Provide the (x, y) coordinate of the cell's center where the given text is located.  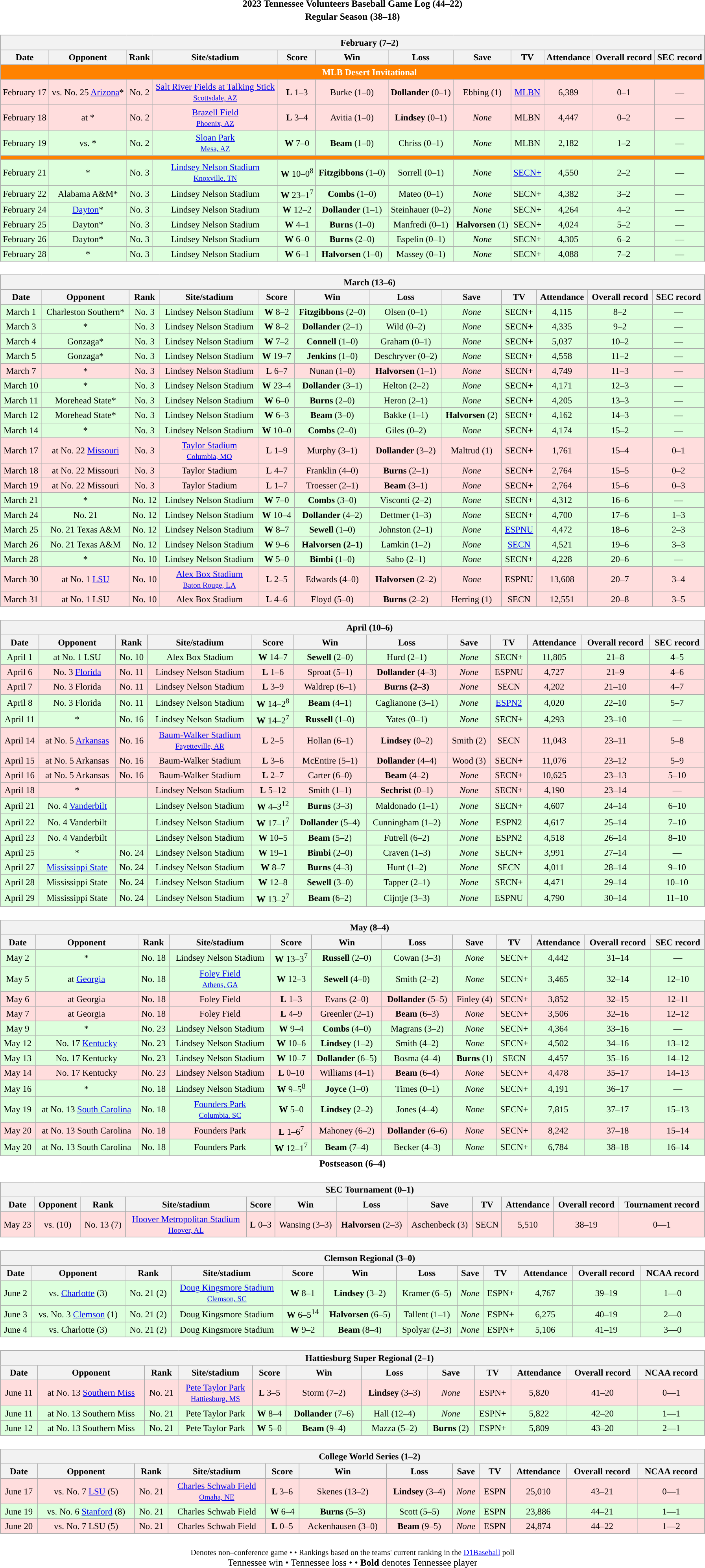
3,465 (558, 979)
L 0–5 (282, 1526)
Edwards (4–0) (332, 579)
February (7–2) (352, 43)
6–10 (677, 806)
10,625 (554, 775)
4,293 (554, 719)
Dollander (5–4) (330, 822)
25–14 (615, 822)
Combs (4–0) (347, 1028)
Beam (9–5) (419, 1526)
7,815 (558, 1110)
30–14 (615, 898)
May 13 (18, 1058)
Bakke (1–1) (406, 415)
W 12–3 (291, 979)
4–7 (677, 687)
25,010 (538, 1491)
W 12–2 (297, 209)
Baum-Walker StadiumFayetteville, AR (200, 740)
32–16 (618, 1014)
Storm (7–2) (324, 1393)
42–20 (602, 1413)
37–17 (618, 1110)
June 19 (19, 1511)
4,471 (554, 882)
W 23–17 (297, 194)
27–14 (615, 853)
Espelin (0–1) (421, 239)
12–12 (677, 1014)
5,809 (539, 1428)
vs. No. 3 Clemson (1) (78, 1314)
1,761 (562, 450)
12–3 (620, 386)
Hurd (2–1) (407, 657)
L 1–67 (291, 1131)
March 26 (21, 544)
at * (88, 118)
W 17–17 (273, 822)
41–19 (607, 1330)
4,447 (568, 118)
W 12–8 (273, 882)
Deschryver (0–2) (406, 356)
Burke (1–0) (352, 92)
4,190 (554, 790)
April 8 (20, 703)
June 4 (16, 1330)
39–19 (607, 1293)
44–22 (602, 1526)
February 28 (25, 254)
March 10 (21, 386)
Halvorsen (1–1) (406, 371)
Combs (1–0) (352, 194)
4,700 (562, 515)
SEC Tournament (0–1) (352, 1189)
April 23 (20, 838)
11,043 (554, 740)
Mazza (5–2) (394, 1428)
8–10 (677, 838)
Burns (2–2) (406, 599)
Cunningham (1–2) (407, 822)
Bosma (4–4) (417, 1058)
4,364 (558, 1028)
23–13 (615, 775)
W 9–4 (291, 1028)
26–14 (615, 838)
4,558 (562, 356)
Dollander (3–2) (406, 450)
Yates (0–1) (407, 719)
4,202 (554, 687)
Dollander (3–1) (332, 386)
4,305 (568, 239)
June 2 (16, 1293)
Beam (3–0) (332, 415)
Beam (5–2) (330, 838)
9–2 (620, 327)
9–10 (677, 867)
W 6–514 (303, 1314)
8,242 (558, 1131)
Burns (4–3) (330, 867)
4,205 (562, 401)
2–2 (624, 172)
W 10–4 (277, 515)
March 14 (21, 430)
29–14 (615, 882)
15–4 (620, 450)
Mateo (0–1) (421, 194)
Halvorsen (2–3) (371, 1225)
5,037 (562, 341)
10–2 (620, 341)
11–2 (620, 356)
April 7 (20, 687)
March (13–6) (352, 282)
Massey (0–1) (421, 254)
Scott (5–5) (419, 1511)
21–8 (615, 657)
23,886 (538, 1511)
6,389 (568, 92)
41–20 (602, 1393)
4,335 (562, 327)
March 21 (21, 500)
35–16 (618, 1058)
Smith (2) (469, 740)
43–20 (602, 1428)
Hall (12–4) (394, 1413)
5,820 (539, 1393)
W 19–7 (277, 356)
12,551 (562, 599)
4,115 (562, 312)
3–5 (678, 599)
vs. (10) (57, 1225)
Olsen (0–1) (406, 312)
March 4 (21, 341)
21–10 (615, 687)
Dollander (4–2) (332, 515)
Burns (2–3) (407, 687)
44–21 (602, 1511)
4,607 (554, 806)
Lindsey (3–4) (419, 1491)
W 9–58 (291, 1089)
4,790 (554, 898)
W 14–27 (273, 719)
33–16 (618, 1028)
4,617 (554, 822)
Halvorsen (2–1) (332, 544)
Russell (2–0) (347, 958)
Salt River Fields at Talking StickScottsdale, AZ (215, 92)
24–14 (615, 806)
March 31 (21, 599)
16–6 (620, 500)
Beam (3–1) (406, 485)
Dollander (5–5) (417, 999)
Burns (5–3) (342, 1511)
Lindsey (1–2) (347, 1043)
March 12 (21, 415)
16–14 (677, 1147)
23–11 (615, 740)
Maldonado (1–1) (407, 806)
1–3 (678, 515)
4–6 (677, 672)
2–3 (678, 530)
Lindsey Nelson StadiumKnoxville, TN (215, 172)
March 18 (21, 470)
L 4–9 (291, 1014)
Maltrud (1) (472, 450)
Pete Taylor ParkHattiesburg, MS (216, 1393)
February 17 (25, 92)
Beam (8–4) (360, 1330)
Tapper (2–1) (407, 882)
L 4–6 (277, 599)
21–9 (615, 672)
April 18 (20, 790)
W 6–1 (297, 254)
L 0–10 (291, 1073)
34–16 (618, 1043)
4,550 (568, 172)
Bimbi (2–0) (330, 853)
31–14 (618, 958)
11–3 (620, 371)
April 16 (20, 775)
April 22 (20, 822)
Charles Schwab FieldOmaha, NE (217, 1491)
W 13–27 (273, 898)
W 6–3 (277, 415)
W 23–4 (277, 386)
April 29 (20, 898)
March 30 (21, 579)
Franklin (4–0) (332, 470)
Dollander (4–4) (407, 760)
22–10 (615, 703)
May 12 (18, 1043)
Burns (2) (451, 1428)
W 7–2 (277, 341)
11,805 (554, 657)
L 4–7 (277, 470)
2—0 (673, 1314)
4,502 (558, 1043)
4,174 (562, 430)
February 21 (25, 172)
4,024 (568, 224)
Williams (4–1) (347, 1073)
March 24 (21, 515)
Jenkins (1–0) (332, 356)
Times (0–1) (417, 1089)
Burns (1) (474, 1058)
May 16 (18, 1089)
June 20 (19, 1526)
4,727 (554, 672)
May 6 (18, 999)
April 1 (20, 657)
Sproat (5–1) (330, 672)
McEntire (5–1) (330, 760)
April 14 (20, 740)
Hattiesburg Super Regional (2–1) (352, 1358)
Murphy (3–1) (332, 450)
April (10–6) (352, 628)
4,382 (568, 194)
May 14 (18, 1073)
W 8–1 (303, 1293)
Lindsey (0–1) (421, 118)
Sechrist (0–1) (407, 790)
Founders ParkColumbia, SC (220, 1110)
14–13 (677, 1073)
4–2 (624, 209)
L 1–7 (277, 485)
May 19 (18, 1110)
Tournament record (662, 1204)
Herring (1) (472, 599)
March 1 (21, 312)
28–14 (615, 867)
Sewell (4–0) (347, 979)
4,264 (568, 209)
Chriss (0–1) (421, 143)
May 2 (18, 958)
Halvorsen (2–2) (406, 579)
vs. * (88, 143)
Lindsey (2–2) (347, 1110)
Clemson Regional (3–0) (352, 1258)
May 5 (18, 979)
Beam (1–0) (352, 143)
7–10 (677, 822)
4,457 (558, 1058)
June 17 (19, 1491)
Connell (1–0) (332, 341)
Johnston (2–1) (406, 530)
March 7 (21, 371)
L 2–7 (273, 775)
4,020 (554, 703)
43–21 (602, 1491)
Wood (3) (469, 760)
Mahoney (6–2) (347, 1131)
Waldrep (6–1) (330, 687)
June 12 (19, 1428)
Lindsey (3–3) (394, 1393)
L 0–3 (260, 1225)
Steinhauer (0–2) (421, 209)
April 21 (20, 806)
Sewell (1–0) (332, 530)
Evans (2–0) (347, 999)
4,162 (562, 415)
Tallent (1–1) (427, 1314)
College World Series (1–2) (352, 1456)
4,228 (562, 559)
Smith (1–1) (330, 790)
3–2 (624, 194)
W 10–5 (273, 838)
Sorrell (0–1) (421, 172)
20–7 (620, 579)
0–3 (678, 485)
4,011 (554, 867)
March 19 (21, 485)
W 12–17 (291, 1147)
Combs (2–0) (332, 430)
13–12 (677, 1043)
L 5–12 (273, 790)
Beam (6–2) (330, 898)
Burns (1–0) (352, 224)
Hunt (1–2) (407, 867)
April 27 (20, 867)
W 4–312 (273, 806)
11–10 (677, 898)
17–6 (620, 515)
Alabama A&M* (88, 194)
4–5 (677, 657)
March 17 (21, 450)
2—1 (672, 1428)
MLB Desert Invitational (352, 72)
3–4 (678, 579)
Halvorsen (2) (472, 415)
40–19 (607, 1314)
Charleston Southern* (86, 312)
Beam (6–3) (417, 1014)
Dollander (4–3) (407, 672)
4,518 (554, 838)
1—2 (671, 1526)
23–14 (615, 790)
Sewell (2–0) (330, 657)
Caglianone (3–1) (407, 703)
W 13–37 (291, 958)
April 28 (20, 882)
Combs (3–0) (332, 500)
Visconti (2–2) (406, 500)
Sabo (2–1) (406, 559)
3—0 (673, 1330)
Foley FieldAthens, GA (220, 979)
12–11 (677, 999)
1—0 (673, 1293)
32–14 (618, 979)
4,191 (558, 1089)
14–12 (677, 1058)
4,088 (568, 254)
W 10–7 (291, 1058)
Lindsey (0–2) (407, 740)
3,991 (554, 853)
5–10 (677, 775)
15–2 (620, 430)
Hoover Metropolitan StadiumHoover, AL (186, 1225)
38–19 (586, 1225)
Taylor StadiumColumbia, MO (209, 450)
4,749 (562, 371)
Nunan (1–0) (332, 371)
15–5 (620, 470)
May (8–4) (352, 927)
36–17 (618, 1089)
vs. No. 25 Arizona* (88, 92)
Futrell (6–2) (407, 838)
L 1–9 (277, 450)
Magrans (3–2) (417, 1028)
13–3 (620, 401)
5,510 (528, 1225)
Dollander (7–6) (324, 1413)
Helton (2–2) (406, 386)
Sloan ParkMesa, AZ (215, 143)
Becker (4–3) (417, 1147)
Ackenhausen (3–0) (342, 1526)
February 19 (25, 143)
Halvorsen (1–0) (352, 254)
May 7 (18, 1014)
Floyd (5–0) (332, 599)
Halvorsen (6–5) (360, 1314)
Greenler (2–1) (347, 1014)
4,312 (562, 500)
Craven (1–3) (407, 853)
April 11 (20, 719)
W 19–1 (273, 853)
March 25 (21, 530)
8–2 (620, 312)
6,784 (558, 1147)
Beam (7–4) (347, 1147)
5–8 (677, 740)
Fitzgibbons (1–0) (352, 172)
W 6–4 (282, 1511)
Hollan (6–1) (330, 740)
March 28 (21, 559)
Heron (2–1) (406, 401)
April 25 (20, 853)
Wild (0–2) (406, 327)
No. 13 (7) (103, 1225)
February 18 (25, 118)
10–10 (677, 882)
March 11 (21, 401)
1–2 (624, 143)
Dollander (2–1) (332, 327)
June 3 (16, 1314)
15–13 (677, 1110)
Finley (4) (474, 999)
5–2 (624, 224)
5–9 (677, 760)
L 3–9 (273, 687)
Manfredi (0–1) (421, 224)
Fitzgibbons (2–0) (332, 312)
Wansing (3–3) (305, 1225)
Ebbing (1) (482, 92)
March 3 (21, 327)
April 15 (20, 760)
23–10 (615, 719)
3–3 (678, 544)
Beam (4–1) (330, 703)
Burns (2–1) (406, 470)
Alex Box StadiumBaton Rouge, LA (209, 579)
Joyce (1–0) (347, 1089)
February 25 (25, 224)
Beam (4–2) (407, 775)
Lamkin (1–2) (406, 544)
February 26 (25, 239)
Dollander (6–6) (417, 1131)
Smith (4–2) (417, 1043)
Giles (0–2) (406, 430)
4,767 (545, 1293)
Halvorsen (1) (482, 224)
vs. No. 6 Stanford (8) (86, 1511)
L 3–4 (297, 118)
W 9–2 (303, 1330)
Bimbi (1–0) (332, 559)
4,171 (562, 386)
14–3 (620, 415)
Aschenbeck (3) (440, 1225)
5,822 (539, 1413)
February 22 (25, 194)
Burns (3–3) (330, 806)
35–17 (618, 1073)
May 9 (18, 1028)
12–10 (677, 979)
W 10–6 (291, 1043)
Beam (9–4) (324, 1428)
Kramer (6–5) (427, 1293)
Jones (4–4) (417, 1110)
Dettmer (1–3) (406, 515)
11,076 (554, 760)
Dollander (1–1) (352, 209)
Russell (1–0) (330, 719)
L 3–5 (269, 1393)
23–12 (615, 760)
5,106 (545, 1330)
3,852 (558, 999)
Lindsey (3–2) (360, 1293)
4,442 (558, 958)
7–2 (624, 254)
L 6–7 (277, 371)
13,608 (562, 579)
Graham (0–1) (406, 341)
Cijntje (3–3) (407, 898)
W 4–1 (297, 224)
W 9–6 (277, 544)
38–18 (618, 1147)
W 14–28 (273, 703)
May 23 (17, 1225)
6,275 (545, 1314)
Avitia (1–0) (352, 118)
Beam (6–4) (417, 1073)
15–14 (677, 1131)
Cowan (3–3) (417, 958)
5–7 (677, 703)
February 24 (25, 209)
32–15 (618, 999)
L 1–6 (273, 672)
Troesser (2–1) (332, 485)
W 10–0 (277, 430)
2,182 (568, 143)
W 8–4 (269, 1413)
19–6 (620, 544)
15–6 (620, 485)
Dollander (6–5) (347, 1058)
3,506 (558, 1014)
Dollander (0–1) (421, 92)
Doug Kingsmore StadiumClemson, SC (227, 1293)
March 5 (21, 356)
Carter (6–0) (330, 775)
20–6 (620, 559)
Skenes (13–2) (342, 1491)
W 10–08 (297, 172)
4,478 (558, 1073)
April 6 (20, 672)
Sewell (3–0) (330, 882)
6–2 (624, 239)
Brazell FieldPhoenix, AZ (215, 118)
4,521 (562, 544)
20–8 (620, 599)
Smith (2–2) (417, 979)
24,874 (538, 1526)
37–18 (618, 1131)
18–6 (620, 530)
W 14–7 (273, 657)
Spolyar (2–3) (427, 1330)
4,472 (562, 530)
